Output the (x, y) coordinate of the center of the cell containing the given text.  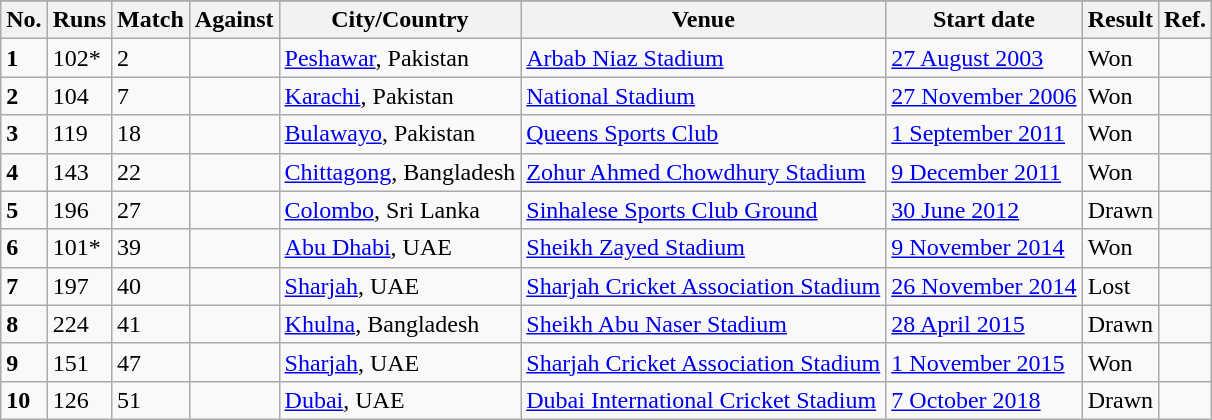
10 (24, 400)
9 (24, 362)
Queens Sports Club (704, 134)
1 September 2011 (984, 134)
4 (24, 172)
Ref. (1186, 20)
22 (151, 172)
City/Country (400, 20)
Against (234, 20)
Arbab Niaz Stadium (704, 58)
9 December 2011 (984, 172)
28 April 2015 (984, 324)
41 (151, 324)
No. (24, 20)
39 (151, 248)
Venue (704, 20)
51 (151, 400)
Dubai International Cricket Stadium (704, 400)
Result (1120, 20)
7 October 2018 (984, 400)
6 (24, 248)
9 November 2014 (984, 248)
Start date (984, 20)
27 November 2006 (984, 96)
197 (79, 286)
1 November 2015 (984, 362)
Dubai, UAE (400, 400)
27 August 2003 (984, 58)
Match (151, 20)
47 (151, 362)
196 (79, 210)
Sinhalese Sports Club Ground (704, 210)
3 (24, 134)
National Stadium (704, 96)
104 (79, 96)
27 (151, 210)
Lost (1120, 286)
40 (151, 286)
8 (24, 324)
30 June 2012 (984, 210)
151 (79, 362)
224 (79, 324)
Karachi, Pakistan (400, 96)
Chittagong, Bangladesh (400, 172)
Runs (79, 20)
119 (79, 134)
Sheikh Abu Naser Stadium (704, 324)
Peshawar, Pakistan (400, 58)
5 (24, 210)
126 (79, 400)
102* (79, 58)
Bulawayo, Pakistan (400, 134)
Sheikh Zayed Stadium (704, 248)
Colombo, Sri Lanka (400, 210)
1 (24, 58)
143 (79, 172)
101* (79, 248)
Zohur Ahmed Chowdhury Stadium (704, 172)
Abu Dhabi, UAE (400, 248)
26 November 2014 (984, 286)
18 (151, 134)
Khulna, Bangladesh (400, 324)
